Return [x, y] of the center of cell containing provided text 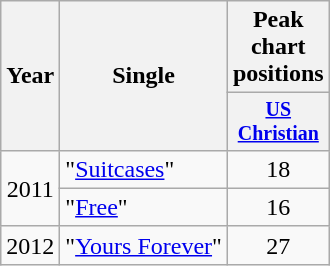
2011 [30, 188]
"Suitcases" [144, 169]
Year [30, 76]
Peak chart positions [278, 47]
16 [278, 207]
"Free" [144, 207]
"Yours Forever" [144, 245]
Single [144, 76]
18 [278, 169]
27 [278, 245]
2012 [30, 245]
US Christian [278, 122]
